Extract the [x, y] coordinate from the center of the cell holding the provided text.  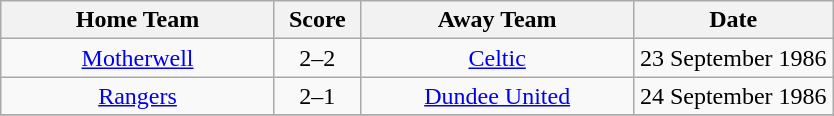
Date [734, 20]
Home Team [138, 20]
Celtic [497, 58]
2–2 [317, 58]
Score [317, 20]
24 September 1986 [734, 96]
Motherwell [138, 58]
Rangers [138, 96]
Away Team [497, 20]
2–1 [317, 96]
23 September 1986 [734, 58]
Dundee United [497, 96]
